Output the (x, y) coordinate of the center of the cell containing the given text.  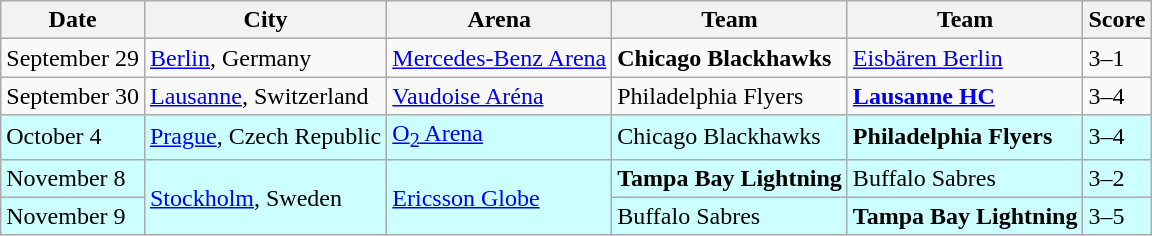
3–5 (1117, 216)
September 29 (73, 58)
November 9 (73, 216)
O2 Arena (500, 137)
Berlin, Germany (265, 58)
Lausanne, Switzerland (265, 96)
Arena (500, 20)
Lausanne HC (965, 96)
Date (73, 20)
3–1 (1117, 58)
City (265, 20)
Stockholm, Sweden (265, 197)
Eisbären Berlin (965, 58)
3–2 (1117, 178)
November 8 (73, 178)
Vaudoise Aréna (500, 96)
Mercedes-Benz Arena (500, 58)
Prague, Czech Republic (265, 137)
Ericsson Globe (500, 197)
September 30 (73, 96)
October 4 (73, 137)
Score (1117, 20)
